From the cell containing the given text, extract its center point as [X, Y] coordinate. 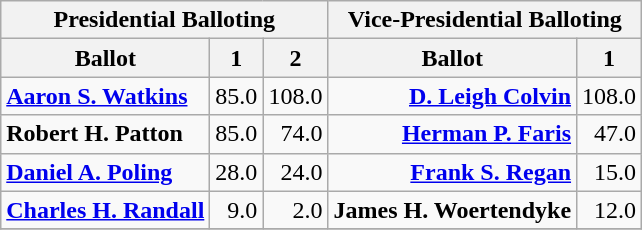
Daniel A. Poling [106, 172]
28.0 [236, 172]
24.0 [296, 172]
James H. Woertendyke [452, 210]
74.0 [296, 134]
D. Leigh Colvin [452, 96]
12.0 [610, 210]
Charles H. Randall [106, 210]
Robert H. Patton [106, 134]
2.0 [296, 210]
Vice-Presidential Balloting [485, 20]
15.0 [610, 172]
47.0 [610, 134]
Frank S. Regan [452, 172]
Presidential Balloting [164, 20]
Herman P. Faris [452, 134]
2 [296, 58]
Aaron S. Watkins [106, 96]
9.0 [236, 210]
